From the cell containing the given text, extract its center point as [X, Y] coordinate. 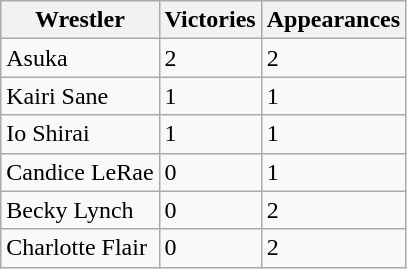
Wrestler [80, 20]
Victories [210, 20]
Charlotte Flair [80, 248]
Becky Lynch [80, 210]
Kairi Sane [80, 96]
Asuka [80, 58]
Appearances [333, 20]
Candice LeRae [80, 172]
Io Shirai [80, 134]
